Identify which cell holds the provided text, then report its (x, y) central coordinate. 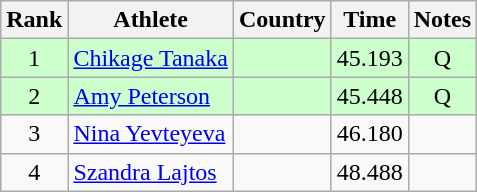
45.448 (370, 96)
Chikage Tanaka (151, 58)
2 (34, 96)
4 (34, 172)
Szandra Lajtos (151, 172)
Rank (34, 20)
Athlete (151, 20)
45.193 (370, 58)
48.488 (370, 172)
Time (370, 20)
46.180 (370, 134)
1 (34, 58)
Nina Yevteyeva (151, 134)
3 (34, 134)
Country (282, 20)
Amy Peterson (151, 96)
Notes (442, 20)
